Extract the (X, Y) coordinate from the center of the cell holding the provided text.  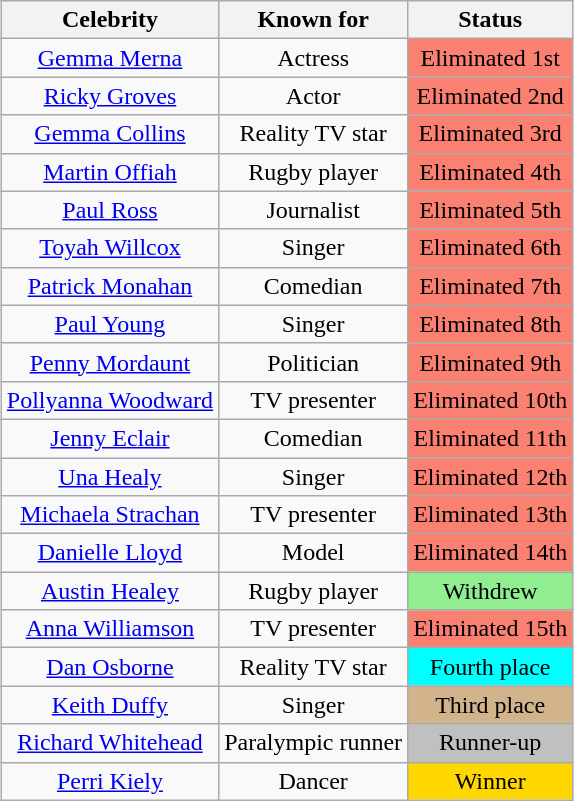
Richard Whitehead (110, 743)
Toyah Willcox (110, 248)
Status (490, 20)
Journalist (314, 210)
Eliminated 15th (490, 629)
Eliminated 3rd (490, 134)
Eliminated 1st (490, 58)
Patrick Monahan (110, 286)
Paul Ross (110, 210)
Eliminated 6th (490, 248)
Eliminated 12th (490, 477)
Eliminated 2nd (490, 96)
Michaela Strachan (110, 515)
Actress (314, 58)
Celebrity (110, 20)
Fourth place (490, 667)
Eliminated 13th (490, 515)
Eliminated 5th (490, 210)
Paul Young (110, 324)
Dancer (314, 781)
Eliminated 11th (490, 438)
Eliminated 14th (490, 553)
Eliminated 8th (490, 324)
Ricky Groves (110, 96)
Politician (314, 362)
Gemma Collins (110, 134)
Dan Osborne (110, 667)
Model (314, 553)
Anna Williamson (110, 629)
Perri Kiely (110, 781)
Third place (490, 705)
Keith Duffy (110, 705)
Martin Offiah (110, 172)
Penny Mordaunt (110, 362)
Danielle Lloyd (110, 553)
Jenny Eclair (110, 438)
Known for (314, 20)
Una Healy (110, 477)
Winner (490, 781)
Eliminated 4th (490, 172)
Eliminated 9th (490, 362)
Withdrew (490, 591)
Pollyanna Woodward (110, 400)
Paralympic runner (314, 743)
Eliminated 7th (490, 286)
Austin Healey (110, 591)
Runner-up (490, 743)
Actor (314, 96)
Gemma Merna (110, 58)
Eliminated 10th (490, 400)
